Locate the cell with the specified text and output its [X, Y] center coordinate. 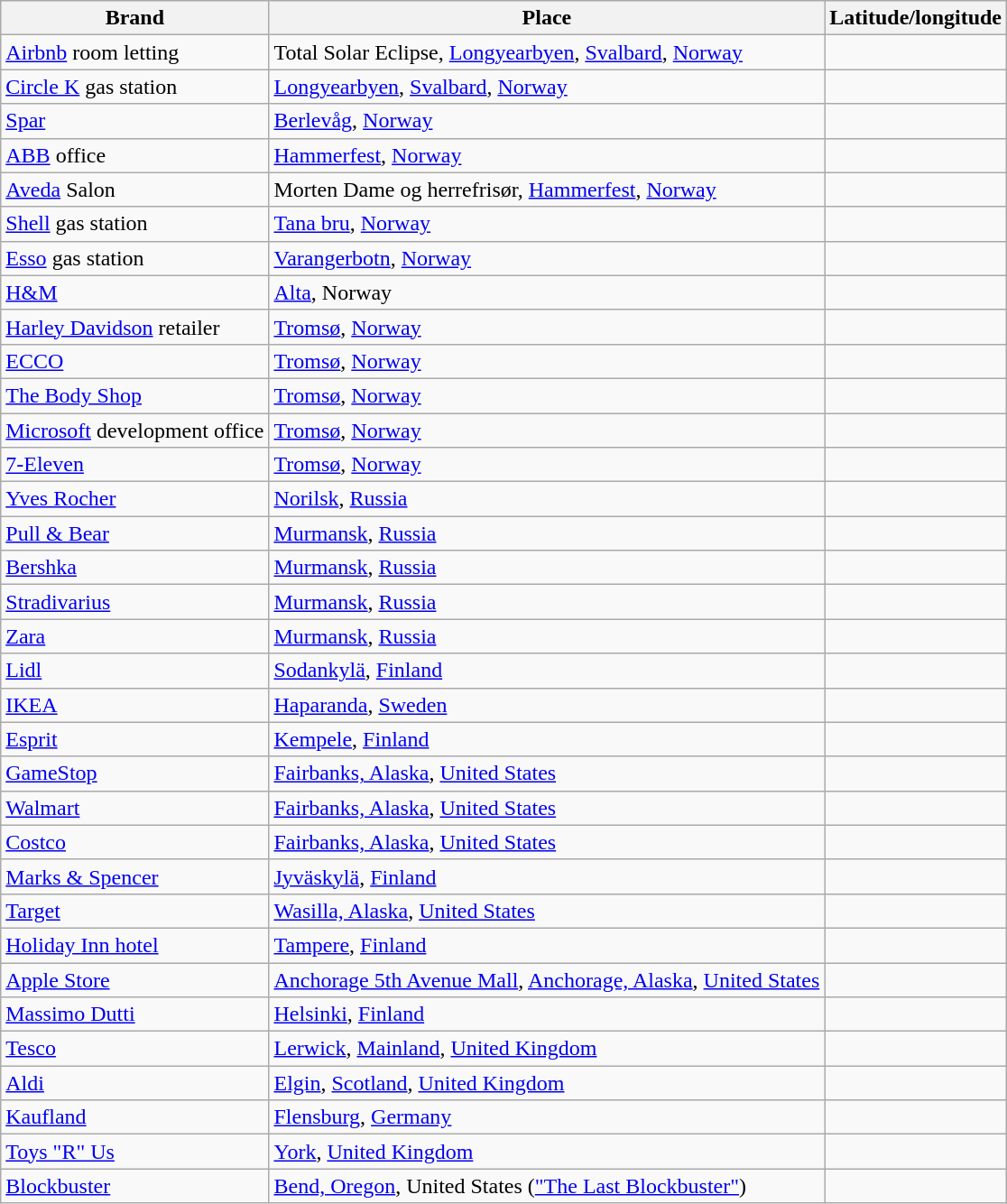
Berlevåg, Norway [547, 121]
Walmart [135, 808]
Tesco [135, 1049]
GameStop [135, 773]
Sodankylä, Finland [547, 671]
Aveda Salon [135, 190]
Alta, Norway [547, 292]
ABB office [135, 155]
Yves Rocher [135, 499]
Stradivarius [135, 602]
Holiday Inn hotel [135, 945]
7-Eleven [135, 465]
Harley Davidson retailer [135, 327]
Longyearbyen, Svalbard, Norway [547, 87]
Varangerbotn, Norway [547, 258]
Pull & Bear [135, 533]
Haparanda, Sweden [547, 705]
Toys "R" Us [135, 1152]
Wasilla, Alaska, United States [547, 911]
Lerwick, Mainland, United Kingdom [547, 1049]
ECCO [135, 361]
Brand [135, 18]
Place [547, 18]
Aldi [135, 1083]
The Body Shop [135, 395]
Costco [135, 842]
Elgin, Scotland, United Kingdom [547, 1083]
Marks & Spencer [135, 876]
Tana bru, Norway [547, 224]
IKEA [135, 705]
Apple Store [135, 979]
York, United Kingdom [547, 1152]
Morten Dame og herrefrisør, Hammerfest, Norway [547, 190]
Lidl [135, 671]
Norilsk, Russia [547, 499]
Circle K gas station [135, 87]
Esprit [135, 739]
Tampere, Finland [547, 945]
Microsoft development office [135, 431]
Bend, Oregon, United States ("The Last Blockbuster") [547, 1186]
Target [135, 911]
Flensburg, Germany [547, 1117]
Zara [135, 636]
Helsinki, Finland [547, 1014]
Jyväskylä, Finland [547, 876]
Kaufland [135, 1117]
Airbnb room letting [135, 52]
Shell gas station [135, 224]
Hammerfest, Norway [547, 155]
Kempele, Finland [547, 739]
Spar [135, 121]
H&M [135, 292]
Total Solar Eclipse, Longyearbyen, Svalbard, Norway [547, 52]
Blockbuster [135, 1186]
Bershka [135, 568]
Esso gas station [135, 258]
Latitude/longitude [916, 18]
Massimo Dutti [135, 1014]
Anchorage 5th Avenue Mall, Anchorage, Alaska, United States [547, 979]
